Provide the [X, Y] coordinate of the cell's center where the given text is located.  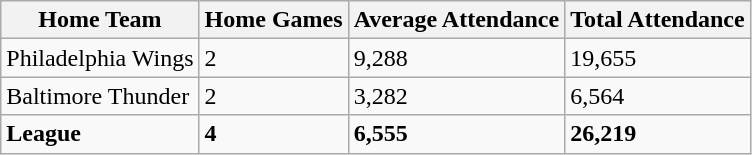
Home Games [274, 20]
League [100, 134]
26,219 [658, 134]
6,564 [658, 96]
6,555 [456, 134]
Total Attendance [658, 20]
Baltimore Thunder [100, 96]
4 [274, 134]
Philadelphia Wings [100, 58]
Home Team [100, 20]
Average Attendance [456, 20]
3,282 [456, 96]
19,655 [658, 58]
9,288 [456, 58]
